Provide the [x, y] coordinate of the cell's center where the given text is located.  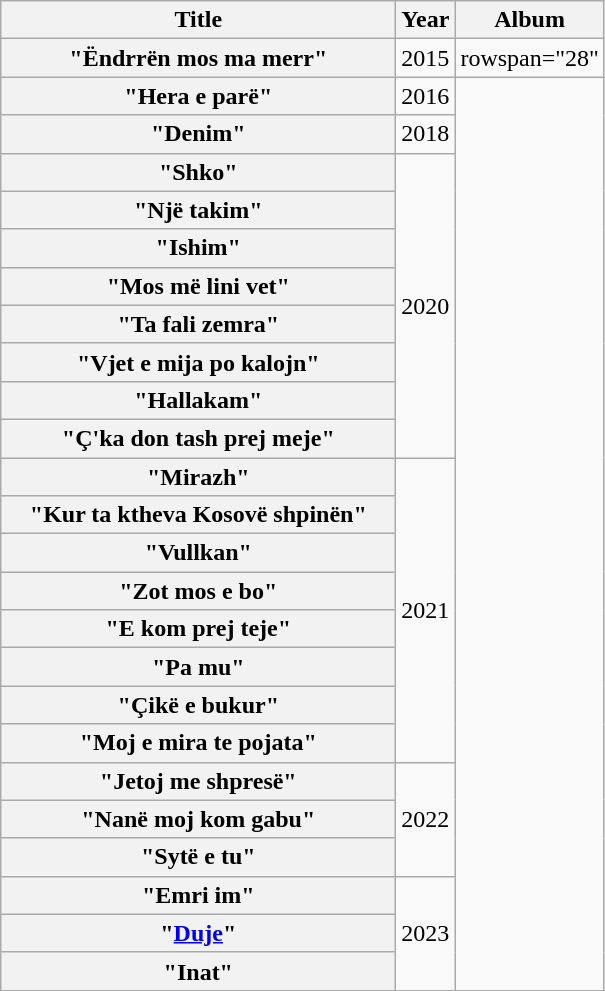
Year [426, 20]
"Vjet e mija po kalojn" [198, 362]
"Moj e mira te pojata" [198, 743]
2023 [426, 933]
"Shko" [198, 172]
"Kur ta ktheva Kosovë shpinën" [198, 515]
Title [198, 20]
"Nanë moj kom gabu" [198, 819]
"Emri im" [198, 895]
2016 [426, 96]
"Hera e parë" [198, 96]
2018 [426, 134]
"Ëndrrën mos ma merr" [198, 58]
"Një takim" [198, 210]
"Sytë e tu" [198, 857]
"Duje" [198, 933]
"Mos më lini vet" [198, 286]
"Ta fali zemra" [198, 324]
"Ç'ka don tash prej meje" [198, 438]
"Denim" [198, 134]
2022 [426, 819]
"Ishim" [198, 248]
"E kom prej teje" [198, 629]
2020 [426, 305]
"Çikë e bukur" [198, 705]
2015 [426, 58]
Album [530, 20]
"Vullkan" [198, 553]
"Jetoj me shpresë" [198, 781]
"Inat" [198, 971]
2021 [426, 610]
rowspan="28" [530, 58]
"Zot mos e bo" [198, 591]
"Hallakam" [198, 400]
"Pa mu" [198, 667]
"Mirazh" [198, 477]
